Detect which cell encompasses the target text, then output its (X, Y) center coordinate. 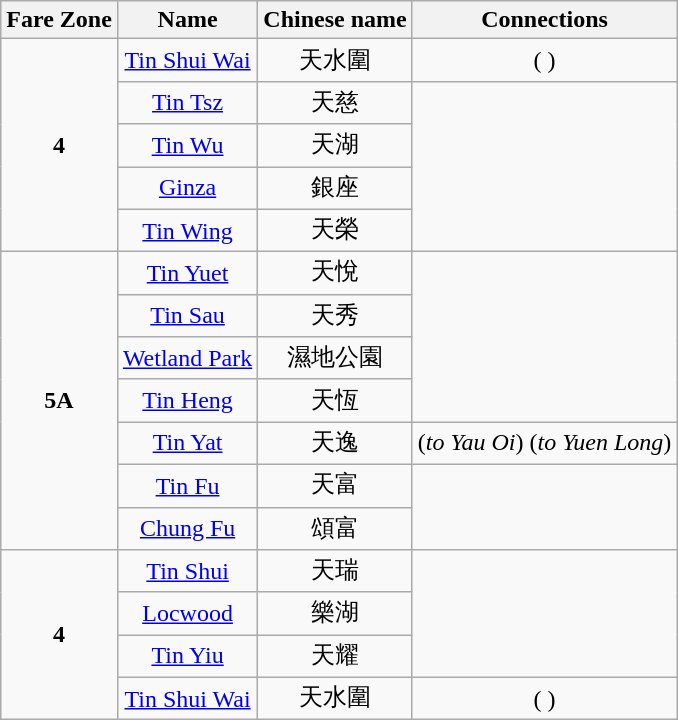
Tin Wing (187, 230)
Ginza (187, 188)
Locwood (187, 614)
Tin Shui (187, 572)
Tin Fu (187, 486)
Tin Sau (187, 316)
Chinese name (335, 20)
天恆 (335, 400)
天逸 (335, 444)
天富 (335, 486)
Tin Heng (187, 400)
天秀 (335, 316)
天耀 (335, 656)
Fare Zone (60, 20)
頌富 (335, 528)
(to Yau Oi) (to Yuen Long) (544, 444)
天慈 (335, 102)
Tin Yuet (187, 274)
5A (60, 401)
Tin Tsz (187, 102)
Connections (544, 20)
銀座 (335, 188)
天湖 (335, 146)
Tin Wu (187, 146)
樂湖 (335, 614)
天悅 (335, 274)
Name (187, 20)
天瑞 (335, 572)
Wetland Park (187, 358)
Chung Fu (187, 528)
Tin Yat (187, 444)
濕地公園 (335, 358)
Tin Yiu (187, 656)
天榮 (335, 230)
